Locate the cell with the specified text and output its [x, y] center coordinate. 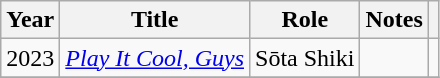
Year [30, 20]
Role [305, 20]
Notes [394, 20]
2023 [30, 58]
Sōta Shiki [305, 58]
Play It Cool, Guys [155, 58]
Title [155, 20]
